Scan for the cell matching the given text and deliver its [X, Y] coordinate at center. 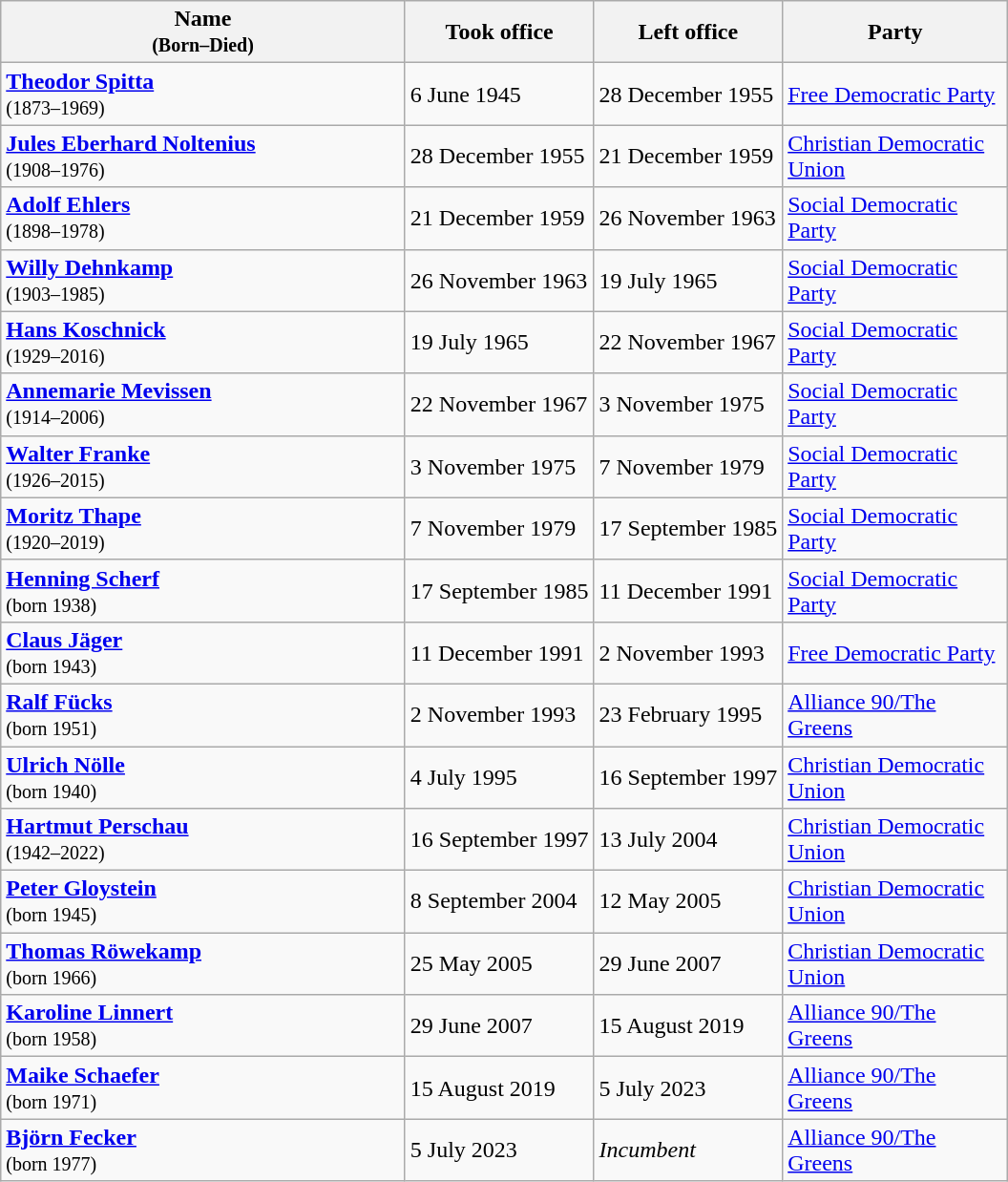
13 July 2004 [688, 840]
Ulrich Nölle(born 1940) [203, 777]
Incumbent [688, 1150]
Peter Gloystein(born 1945) [203, 901]
Jules Eberhard Noltenius(1908–1976) [203, 157]
12 May 2005 [688, 901]
Maike Schaefer(born 1971) [203, 1088]
Took office [499, 32]
Claus Jäger(born 1943) [203, 653]
Theodor Spitta(1873–1969) [203, 94]
Annemarie Mevissen(1914–2006) [203, 405]
Left office [688, 32]
Walter Franke(1926–2015) [203, 466]
6 June 1945 [499, 94]
Willy Dehnkamp(1903–1985) [203, 281]
Hartmut Perschau(1942–2022) [203, 840]
Karoline Linnert(born 1958) [203, 1025]
Adolf Ehlers(1898–1978) [203, 218]
Björn Fecker(born 1977) [203, 1150]
4 July 1995 [499, 777]
Thomas Röwekamp(born 1966) [203, 964]
25 May 2005 [499, 964]
Name(Born–Died) [203, 32]
8 September 2004 [499, 901]
23 February 1995 [688, 714]
Hans Koschnick(1929–2016) [203, 342]
Henning Scherf(born 1938) [203, 590]
Ralf Fücks(born 1951) [203, 714]
Moritz Thape(1920–2019) [203, 529]
Party [895, 32]
